From the cell containing the given text, extract its center point as (x, y) coordinate. 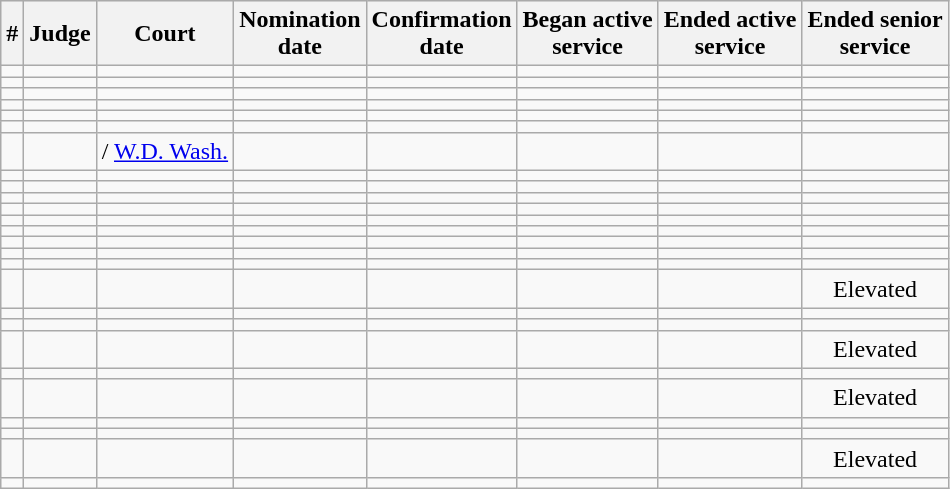
Began activeservice (588, 34)
# (12, 34)
Ended activeservice (730, 34)
Nominationdate (300, 34)
/ W.D. Wash. (164, 151)
Ended seniorservice (875, 34)
Judge (60, 34)
Court (164, 34)
Confirmationdate (442, 34)
